Capture the cell that displays the provided text and extract its [x, y] central coordinate. 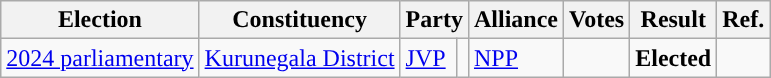
Ref. [744, 20]
Result [674, 20]
NPP [516, 58]
Kurunegala District [300, 58]
JVP [428, 58]
Alliance [516, 20]
2024 parliamentary [100, 58]
Party [434, 20]
Election [100, 20]
Elected [674, 58]
Constituency [300, 20]
Votes [597, 20]
